From the cell containing the given text, extract its center point as (X, Y) coordinate. 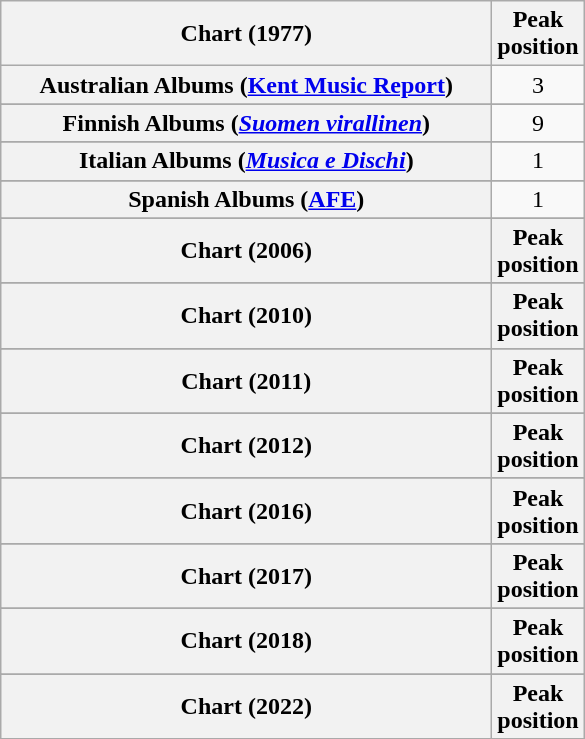
Spanish Albums (AFE) (246, 199)
Italian Albums (Musica e Dischi) (246, 161)
Chart (2022) (246, 706)
Chart (2006) (246, 250)
3 (538, 85)
Chart (2016) (246, 510)
9 (538, 123)
Finnish Albums (Suomen virallinen) (246, 123)
Chart (2011) (246, 380)
Chart (1977) (246, 34)
Chart (2017) (246, 576)
Chart (2018) (246, 640)
Australian Albums (Kent Music Report) (246, 85)
Chart (2012) (246, 446)
Chart (2010) (246, 316)
